From the cell containing the given text, extract its center point as (x, y) coordinate. 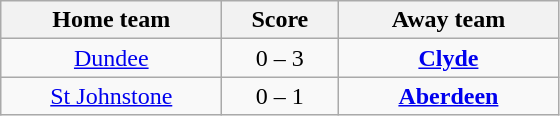
Away team (448, 20)
Aberdeen (448, 96)
Score (280, 20)
Home team (112, 20)
0 – 3 (280, 58)
Clyde (448, 58)
Dundee (112, 58)
St Johnstone (112, 96)
0 – 1 (280, 96)
